Capture the cell that displays the provided text and extract its (x, y) central coordinate. 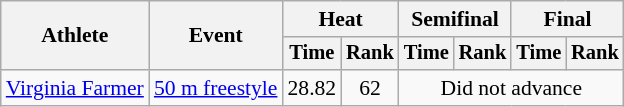
Virginia Farmer (75, 88)
Heat (340, 19)
Did not advance (512, 88)
62 (370, 88)
Final (567, 19)
Event (216, 36)
28.82 (312, 88)
Semifinal (455, 19)
Athlete (75, 36)
50 m freestyle (216, 88)
